Find where the given text appears and provide that cell's center as (x, y) coordinate. 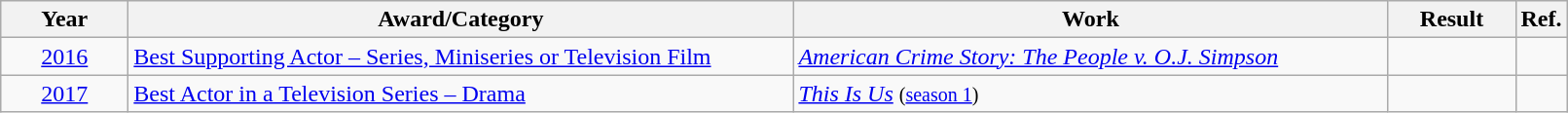
2017 (64, 94)
Best Actor in a Television Series – Drama (461, 94)
American Crime Story: The People v. O.J. Simpson (1090, 56)
Award/Category (461, 19)
2016 (64, 56)
Ref. (1542, 19)
Best Supporting Actor – Series, Miniseries or Television Film (461, 56)
Work (1090, 19)
This Is Us (season 1) (1090, 94)
Result (1452, 19)
Year (64, 19)
